Search for the cell housing the specified text and yield its (x, y) center coordinate. 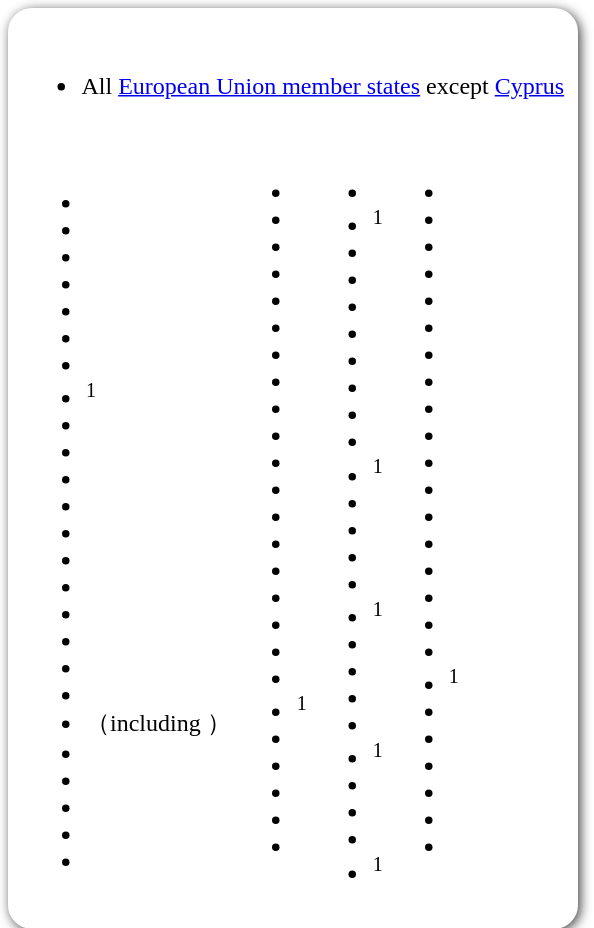
All European Union member states except Cyprus 1（including ） 1 11111 1 (293, 468)
1（including ） (128, 518)
11111 (348, 518)
